Detect which cell encompasses the target text, then output its (X, Y) center coordinate. 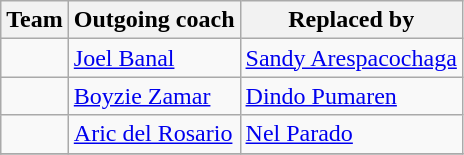
Team (35, 20)
Joel Banal (154, 58)
Outgoing coach (154, 20)
Boyzie Zamar (154, 96)
Aric del Rosario (154, 134)
Nel Parado (351, 134)
Dindo Pumaren (351, 96)
Sandy Arespacochaga (351, 58)
Replaced by (351, 20)
